Identify which cell holds the provided text, then report its [X, Y] central coordinate. 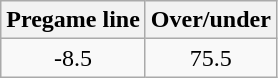
75.5 [210, 58]
Over/under [210, 20]
-8.5 [74, 58]
Pregame line [74, 20]
